Determine the (x, y) coordinate at the center of the cell enclosing the given text.  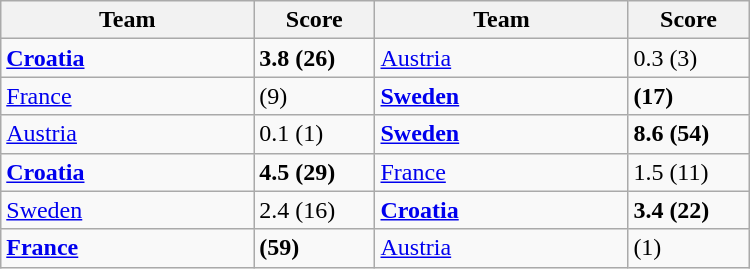
(59) (314, 248)
8.6 (54) (688, 134)
0.3 (3) (688, 58)
3.8 (26) (314, 58)
4.5 (29) (314, 172)
3.4 (22) (688, 210)
(1) (688, 248)
(17) (688, 96)
0.1 (1) (314, 134)
1.5 (11) (688, 172)
(9) (314, 96)
2.4 (16) (314, 210)
